Scan for the cell matching the given text and deliver its (x, y) coordinate at center. 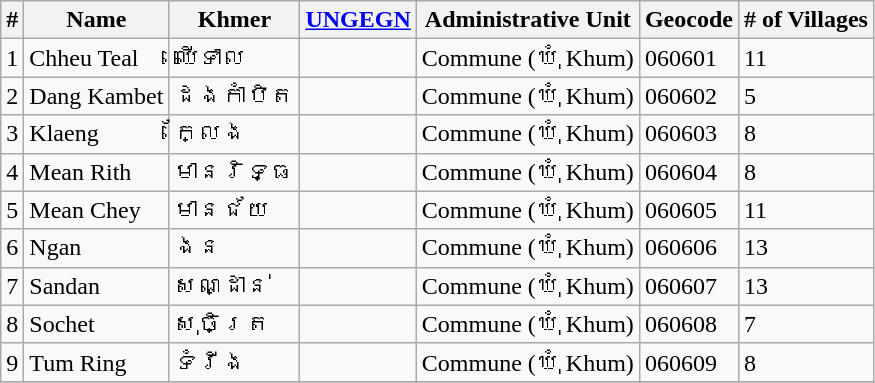
3 (12, 134)
060609 (688, 362)
060608 (688, 324)
Sandan (96, 286)
UNGEGN (358, 20)
Ngan (96, 248)
ឈើទាល (234, 58)
Name (96, 20)
Mean Chey (96, 210)
Tum Ring (96, 362)
060603 (688, 134)
ដងកាំបិត (234, 96)
4 (12, 172)
Dang Kambet (96, 96)
សុចិត្រ (234, 324)
Sochet (96, 324)
Mean Rith (96, 172)
Chheu Teal (96, 58)
060606 (688, 248)
9 (12, 362)
1 (12, 58)
2 (12, 96)
060605 (688, 210)
060601 (688, 58)
មានជ័យ (234, 210)
Geocode (688, 20)
ងន (234, 248)
6 (12, 248)
060602 (688, 96)
សណ្ដាន់ (234, 286)
Administrative Unit (528, 20)
# of Villages (806, 20)
មានរិទ្ធ (234, 172)
060607 (688, 286)
Klaeng (96, 134)
# (12, 20)
ក្លែង (234, 134)
Khmer (234, 20)
060604 (688, 172)
ទំរីង (234, 362)
